Provide the [x, y] coordinate of the cell's center where the given text is located.  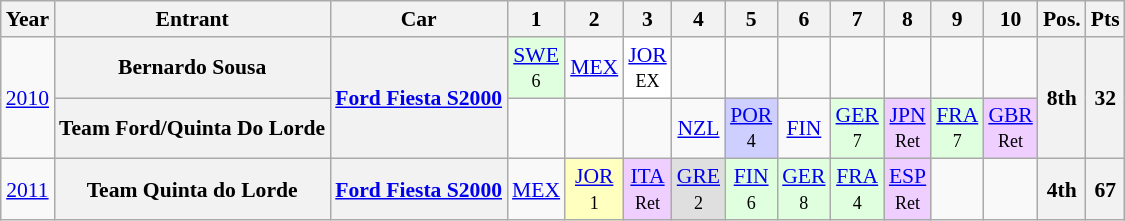
2 [594, 19]
3 [648, 19]
Car [418, 19]
JOREX [648, 68]
FRA7 [957, 128]
FRA4 [858, 190]
GER7 [858, 128]
FIN6 [751, 190]
ESPRet [908, 190]
Team Quinta do Lorde [192, 190]
1 [536, 19]
10 [1010, 19]
Team Ford/Quinta Do Lorde [192, 128]
FIN [804, 128]
4 [698, 19]
GRE2 [698, 190]
Pos. [1062, 19]
6 [804, 19]
ITARet [648, 190]
SWE6 [536, 68]
GER8 [804, 190]
GBRRet [1010, 128]
Entrant [192, 19]
9 [957, 19]
JOR1 [594, 190]
Pts [1106, 19]
Year [28, 19]
32 [1106, 98]
7 [858, 19]
NZL [698, 128]
5 [751, 19]
67 [1106, 190]
JPNRet [908, 128]
2011 [28, 190]
8th [1062, 98]
Bernardo Sousa [192, 68]
2010 [28, 98]
8 [908, 19]
POR4 [751, 128]
4th [1062, 190]
